Identify which cell holds the provided text, then report its (X, Y) central coordinate. 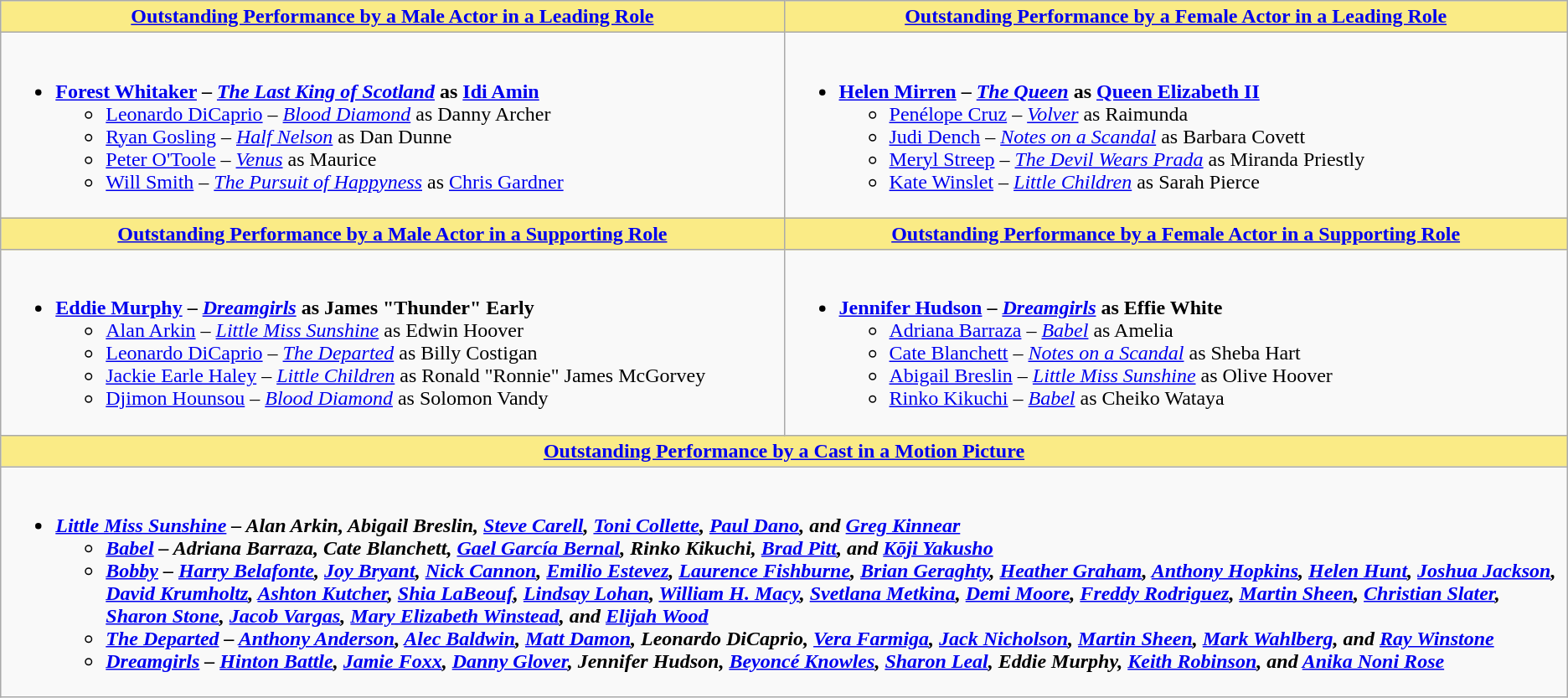
Outstanding Performance by a Female Actor in a Leading Role (1176, 17)
Outstanding Performance by a Male Actor in a Leading Role (392, 17)
Outstanding Performance by a Cast in a Motion Picture (784, 451)
Outstanding Performance by a Female Actor in a Supporting Role (1176, 234)
Outstanding Performance by a Male Actor in a Supporting Role (392, 234)
